For the text-containing cell, return its midpoint in (x, y) coordinate format. 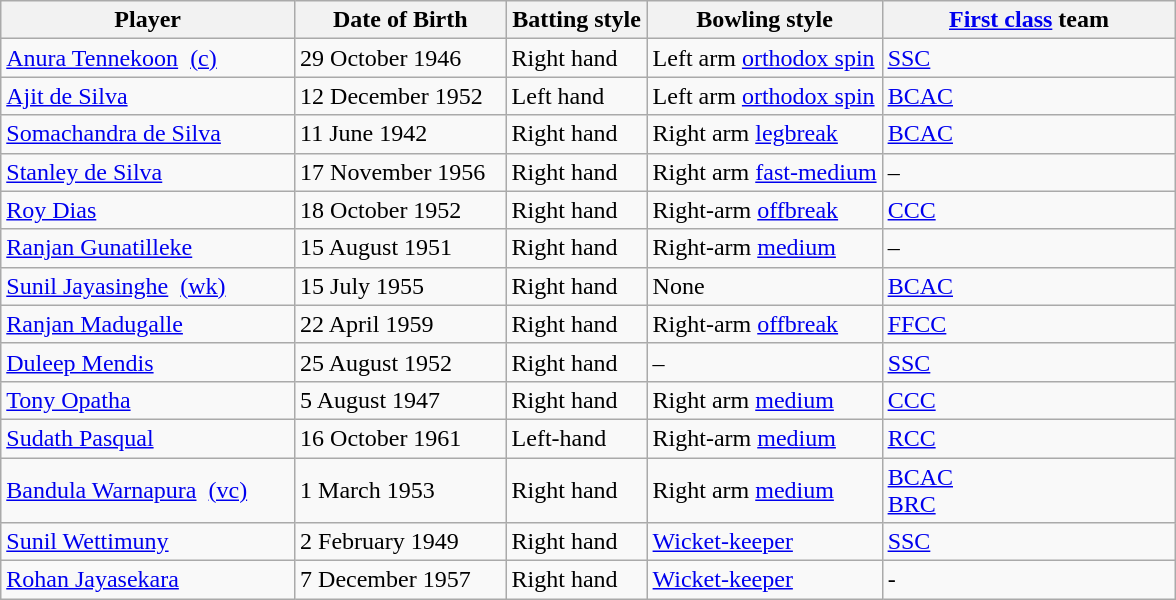
12 December 1952 (401, 96)
Sudath Pasqual (148, 438)
18 October 1952 (401, 210)
Ranjan Madugalle (148, 324)
22 April 1959 (401, 324)
FFCC (1029, 324)
2 February 1949 (401, 542)
25 August 1952 (401, 362)
Rohan Jayasekara (148, 580)
RCC (1029, 438)
5 August 1947 (401, 400)
Bandula Warnapura (vc) (148, 490)
None (764, 286)
Duleep Mendis (148, 362)
Left-hand (576, 438)
Roy Dias (148, 210)
Sunil Wettimuny (148, 542)
15 July 1955 (401, 286)
Somachandra de Silva (148, 134)
First class team (1029, 20)
11 June 1942 (401, 134)
Sunil Jayasinghe (wk) (148, 286)
17 November 1956 (401, 172)
15 August 1951 (401, 248)
29 October 1946 (401, 58)
Right arm legbreak (764, 134)
Player (148, 20)
- (1029, 580)
Stanley de Silva (148, 172)
Bowling style (764, 20)
Date of Birth (401, 20)
Anura Tennekoon (c) (148, 58)
Right arm fast-medium (764, 172)
Tony Opatha (148, 400)
1 March 1953 (401, 490)
Ranjan Gunatilleke (148, 248)
7 December 1957 (401, 580)
Left hand (576, 96)
Ajit de Silva (148, 96)
BCAC BRC (1029, 490)
Batting style (576, 20)
16 October 1961 (401, 438)
